Extract the (x, y) coordinate from the center of the cell holding the provided text.  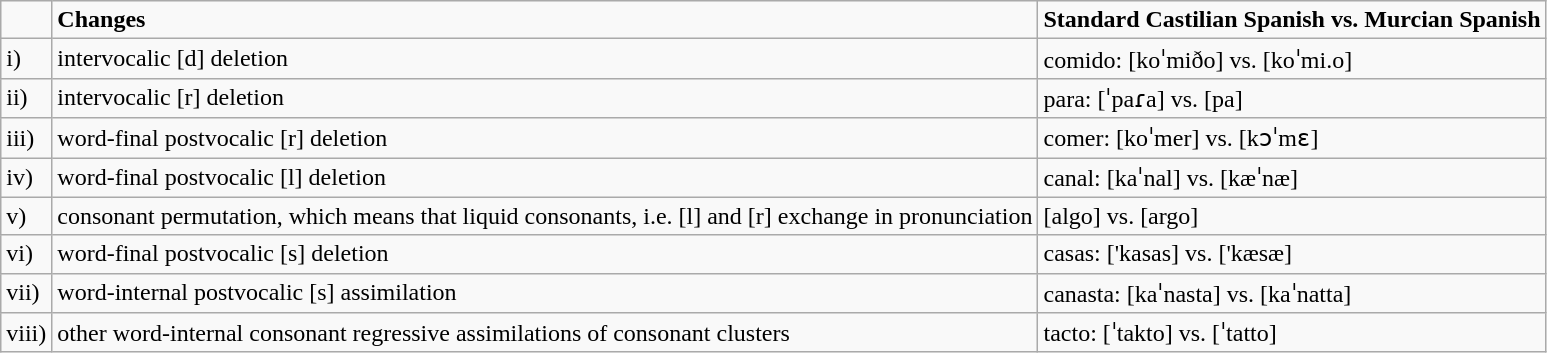
word-internal postvocalic [s] assimilation (545, 293)
Changes (545, 20)
v) (26, 216)
viii) (26, 333)
word-final postvocalic [l] deletion (545, 178)
Standard Castilian Spanish vs. Murcian Spanish (1292, 20)
i) (26, 59)
comido: [koˈmiðo] vs. [koˈmi.o] (1292, 59)
para: [ˈpaɾa] vs. [pa] (1292, 98)
other word-internal consonant regressive assimilations of consonant clusters (545, 333)
word-final postvocalic [r] deletion (545, 138)
canasta: [kaˈnasta] vs. [kaˈnatta] (1292, 293)
intervocalic [d] deletion (545, 59)
vi) (26, 254)
ii) (26, 98)
[algo] vs. [argo] (1292, 216)
iii) (26, 138)
canal: [kaˈnal] vs. [kæˈnæ] (1292, 178)
consonant permutation, which means that liquid consonants, i.e. [l] and [r] exchange in pronunciation (545, 216)
comer: [koˈmer] vs. [kɔˈmɛ] (1292, 138)
intervocalic [r] deletion (545, 98)
vii) (26, 293)
word-final postvocalic [s] deletion (545, 254)
casas: ['kasas] vs. ['kæsæ] (1292, 254)
tacto: [ˈtakto] vs. [ˈtatto] (1292, 333)
iv) (26, 178)
